Return [x, y] of the center of cell containing provided text 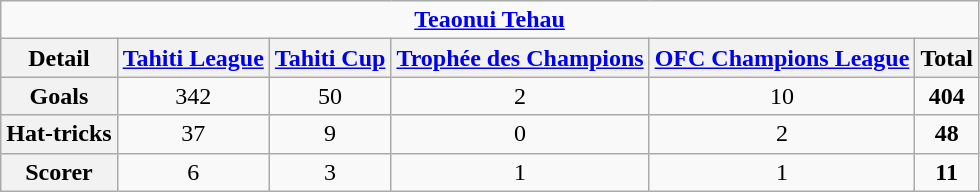
342 [193, 96]
50 [330, 96]
3 [330, 172]
0 [520, 134]
Scorer [59, 172]
10 [782, 96]
Trophée des Champions [520, 58]
48 [947, 134]
6 [193, 172]
Tahiti Cup [330, 58]
9 [330, 134]
37 [193, 134]
Total [947, 58]
11 [947, 172]
Tahiti League [193, 58]
Detail [59, 58]
Hat-tricks [59, 134]
Goals [59, 96]
OFC Champions League [782, 58]
Teaonui Tehau [490, 20]
404 [947, 96]
